Capture the cell that displays the provided text and extract its [X, Y] central coordinate. 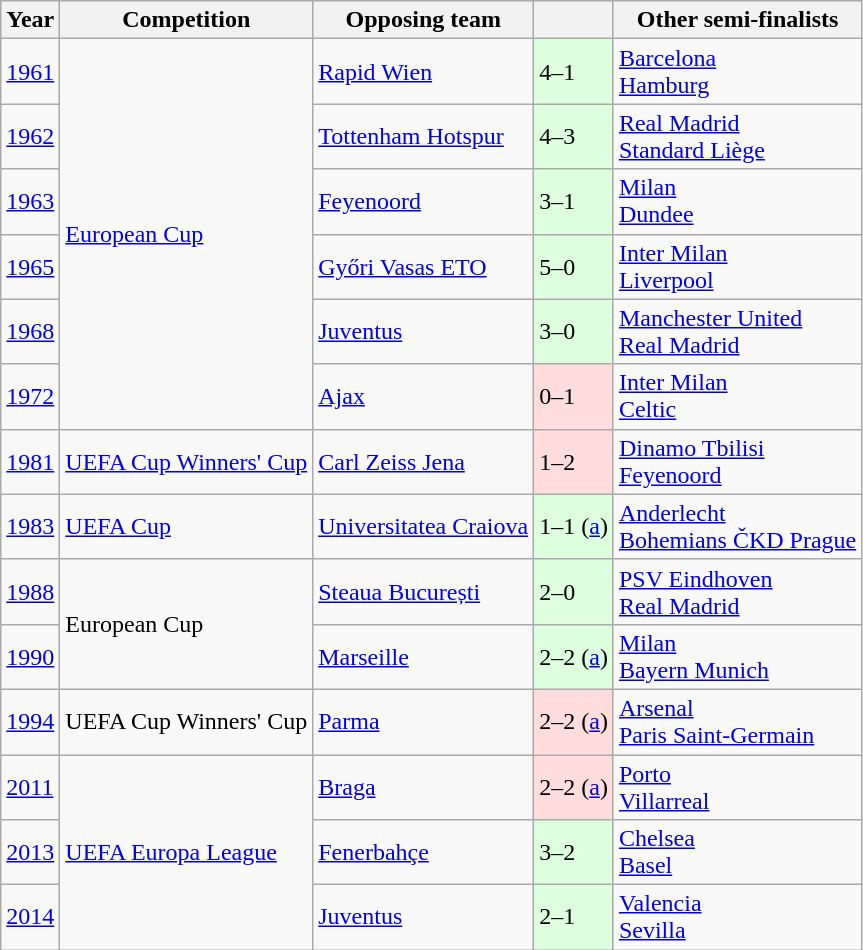
1988 [30, 592]
Competition [186, 20]
Milan Bayern Munich [737, 656]
2–1 [574, 918]
1962 [30, 136]
Valencia Sevilla [737, 918]
Milan Dundee [737, 202]
0–1 [574, 396]
2013 [30, 852]
Other semi-finalists [737, 20]
1963 [30, 202]
4–1 [574, 72]
Győri Vasas ETO [424, 266]
Dinamo Tbilisi Feyenoord [737, 462]
3–2 [574, 852]
Braga [424, 786]
5–0 [574, 266]
Porto Villarreal [737, 786]
Inter Milan Liverpool [737, 266]
Steaua București [424, 592]
1990 [30, 656]
2011 [30, 786]
1961 [30, 72]
Parma [424, 722]
Carl Zeiss Jena [424, 462]
3–0 [574, 332]
Barcelona Hamburg [737, 72]
Rapid Wien [424, 72]
Anderlecht Bohemians ČKD Prague [737, 526]
Ajax [424, 396]
1965 [30, 266]
Chelsea Basel [737, 852]
Inter Milan Celtic [737, 396]
UEFA Cup [186, 526]
Real Madrid Standard Liège [737, 136]
1968 [30, 332]
Fenerbahçe [424, 852]
2014 [30, 918]
UEFA Europa League [186, 852]
Year [30, 20]
1972 [30, 396]
PSV Eindhoven Real Madrid [737, 592]
1981 [30, 462]
2–0 [574, 592]
1–1 (a) [574, 526]
1994 [30, 722]
1983 [30, 526]
1–2 [574, 462]
Universitatea Craiova [424, 526]
Opposing team [424, 20]
Arsenal Paris Saint-Germain [737, 722]
4–3 [574, 136]
Tottenham Hotspur [424, 136]
Manchester United Real Madrid [737, 332]
Feyenoord [424, 202]
Marseille [424, 656]
3–1 [574, 202]
